Locate the cell with the specified text and output its (x, y) center coordinate. 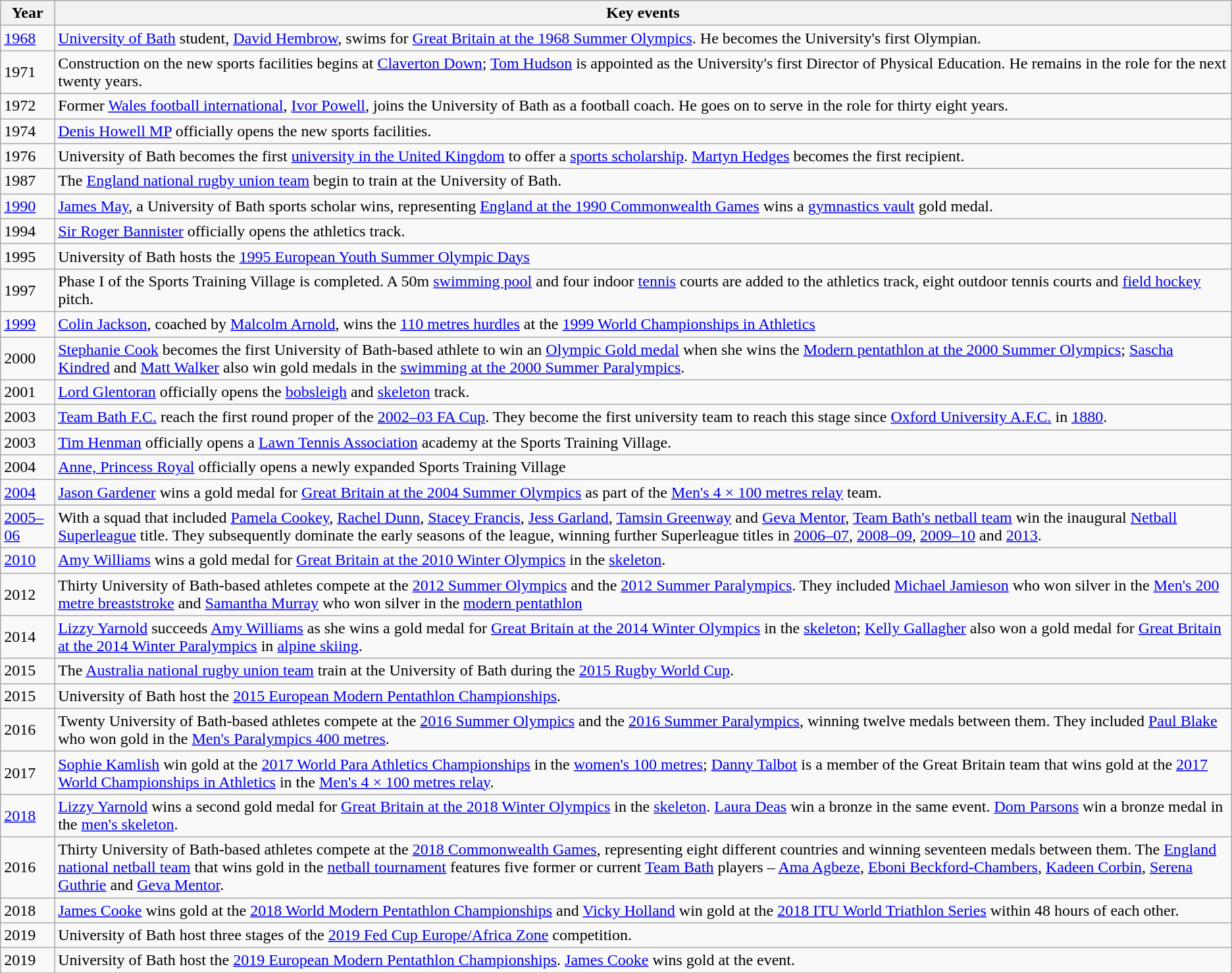
Denis Howell MP officially opens the new sports facilities. (644, 131)
2005–06 (28, 527)
Key events (644, 13)
University of Bath student, David Hembrow, swims for Great Britain at the 1968 Summer Olympics. He becomes the University's first Olympian. (644, 38)
University of Bath host three stages of the 2019 Fed Cup Europe/Africa Zone competition. (644, 935)
University of Bath becomes the first university in the United Kingdom to offer a sports scholarship. Martyn Hedges becomes the first recipient. (644, 156)
2010 (28, 560)
1994 (28, 231)
University of Bath hosts the 1995 European Youth Summer Olympic Days (644, 256)
1976 (28, 156)
University of Bath host the 2015 European Modern Pentathlon Championships. (644, 696)
Anne, Princess Royal officially opens a newly expanded Sports Training Village (644, 467)
Jason Gardener wins a gold medal for Great Britain at the 2004 Summer Olympics as part of the Men's 4 × 100 metres relay team. (644, 492)
1997 (28, 290)
Sir Roger Bannister officially opens the athletics track. (644, 231)
2014 (28, 637)
1971 (28, 72)
The Australia national rugby union team train at the University of Bath during the 2015 Rugby World Cup. (644, 671)
University of Bath host the 2019 European Modern Pentathlon Championships. James Cooke wins gold at the event. (644, 960)
James May, a University of Bath sports scholar wins, representing England at the 1990 Commonwealth Games wins a gymnastics vault gold medal. (644, 206)
Tim Henman officially opens a Lawn Tennis Association academy at the Sports Training Village. (644, 442)
Year (28, 13)
1999 (28, 324)
1972 (28, 106)
Colin Jackson, coached by Malcolm Arnold, wins the 110 metres hurdles at the 1999 World Championships in Athletics (644, 324)
1990 (28, 206)
2001 (28, 392)
2000 (28, 358)
2017 (28, 773)
The England national rugby union team begin to train at the University of Bath. (644, 181)
1995 (28, 256)
1987 (28, 181)
1968 (28, 38)
1974 (28, 131)
2012 (28, 594)
Amy Williams wins a gold medal for Great Britain at the 2010 Winter Olympics in the skeleton. (644, 560)
Lord Glentoran officially opens the bobsleigh and skeleton track. (644, 392)
